For the text-containing cell, return its midpoint in [X, Y] coordinate format. 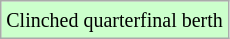
Clinched quarterfinal berth [115, 20]
